Detect which cell encompasses the target text, then output its (x, y) center coordinate. 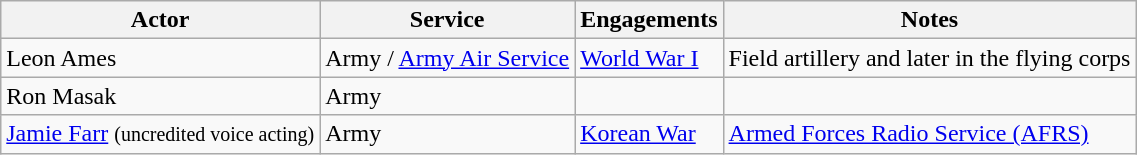
World War I (649, 58)
Armed Forces Radio Service (AFRS) (930, 134)
Service (448, 20)
Engagements (649, 20)
Notes (930, 20)
Jamie Farr (uncredited voice acting) (160, 134)
Field artillery and later in the flying corps (930, 58)
Korean War (649, 134)
Leon Ames (160, 58)
Actor (160, 20)
Ron Masak (160, 96)
Army / Army Air Service (448, 58)
